Determine the (X, Y) coordinate at the center of the cell enclosing the given text.  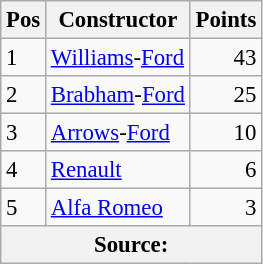
Brabham-Ford (118, 95)
5 (24, 208)
Constructor (118, 20)
Williams-Ford (118, 58)
2 (24, 95)
Pos (24, 20)
6 (226, 170)
25 (226, 95)
Alfa Romeo (118, 208)
1 (24, 58)
10 (226, 133)
Source: (132, 245)
4 (24, 170)
Arrows-Ford (118, 133)
Points (226, 20)
Renault (118, 170)
43 (226, 58)
